Find where the given text appears and provide that cell's center as (x, y) coordinate. 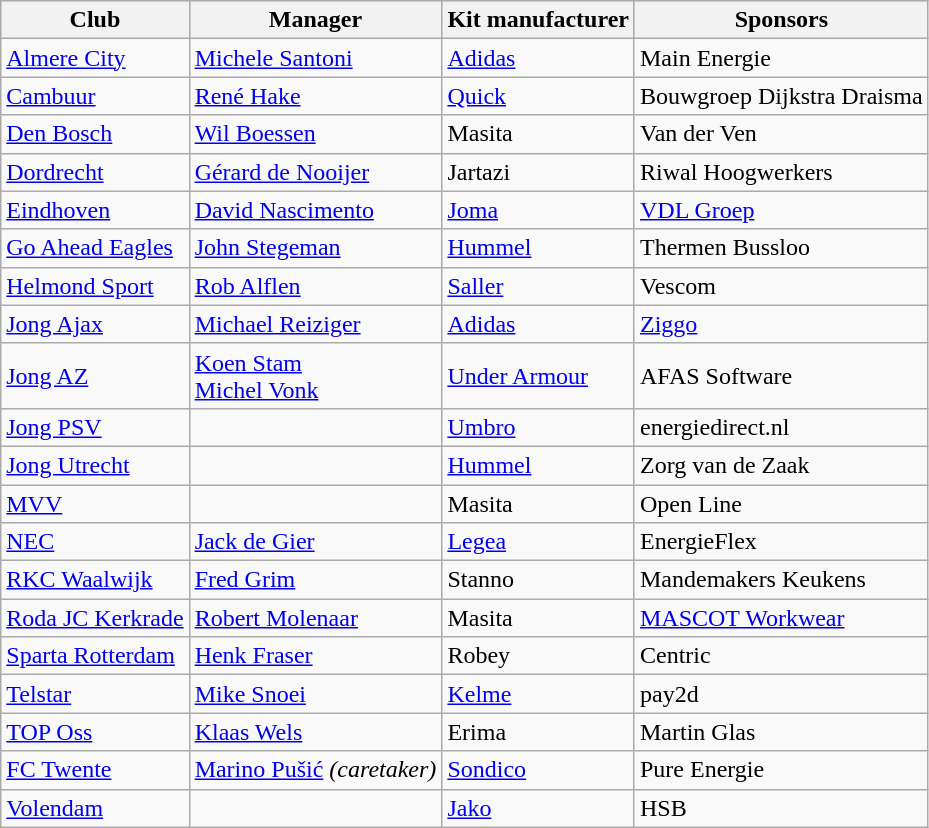
Manager (316, 20)
Cambuur (95, 96)
Saller (538, 286)
MVV (95, 503)
Club (95, 20)
Jong Utrecht (95, 465)
Roda JC Kerkrade (95, 618)
Jack de Gier (316, 542)
Gérard de Nooijer (316, 172)
HSB (781, 808)
AFAS Software (781, 376)
Mandemakers Keukens (781, 580)
Main Energie (781, 58)
Open Line (781, 503)
Riwal Hoogwerkers (781, 172)
Klaas Wels (316, 732)
Sondico (538, 770)
Koen Stam Michel Vonk (316, 376)
Umbro (538, 427)
Sparta Rotterdam (95, 656)
Bouwgroep Dijkstra Draisma (781, 96)
RKC Waalwijk (95, 580)
Fred Grim (316, 580)
Thermen Bussloo (781, 248)
Eindhoven (95, 210)
Marino Pušić (caretaker) (316, 770)
Centric (781, 656)
David Nascimento (316, 210)
Kit manufacturer (538, 20)
John Stegeman (316, 248)
Michael Reiziger (316, 324)
Martin Glas (781, 732)
Erima (538, 732)
Legea (538, 542)
Volendam (95, 808)
Jako (538, 808)
VDL Groep (781, 210)
EnergieFlex (781, 542)
Joma (538, 210)
Telstar (95, 694)
René Hake (316, 96)
Wil Boessen (316, 134)
Jong AZ (95, 376)
Mike Snoei (316, 694)
Dordrecht (95, 172)
Den Bosch (95, 134)
NEC (95, 542)
Robert Molenaar (316, 618)
Stanno (538, 580)
FC Twente (95, 770)
Go Ahead Eagles (95, 248)
Michele Santoni (316, 58)
Zorg van de Zaak (781, 465)
Ziggo (781, 324)
Quick (538, 96)
Kelme (538, 694)
Almere City (95, 58)
Jong Ajax (95, 324)
Jong PSV (95, 427)
Jartazi (538, 172)
Rob Alflen (316, 286)
pay2d (781, 694)
Henk Fraser (316, 656)
Under Armour (538, 376)
Van der Ven (781, 134)
energiedirect.nl (781, 427)
Helmond Sport (95, 286)
Vescom (781, 286)
Sponsors (781, 20)
Pure Energie (781, 770)
TOP Oss (95, 732)
Robey (538, 656)
MASCOT Workwear (781, 618)
